Provide the [x, y] coordinate of the cell's center where the given text is located.  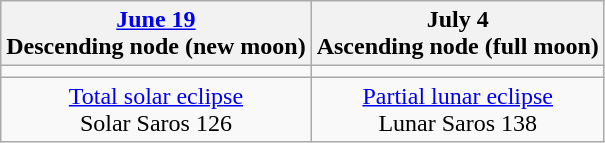
Total solar eclipseSolar Saros 126 [156, 110]
Partial lunar eclipseLunar Saros 138 [458, 110]
July 4Ascending node (full moon) [458, 34]
June 19Descending node (new moon) [156, 34]
